Pinpoint the cell where the given text exists, returning its (x, y) midpoint coordinate. 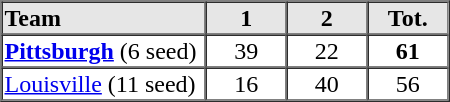
2 (327, 18)
Pittsburgh (6 seed) (104, 50)
Louisville (11 seed) (104, 84)
Team (104, 18)
Tot. (408, 18)
40 (327, 84)
39 (246, 50)
61 (408, 50)
1 (246, 18)
22 (327, 50)
16 (246, 84)
56 (408, 84)
